Capture the cell that displays the provided text and extract its (x, y) central coordinate. 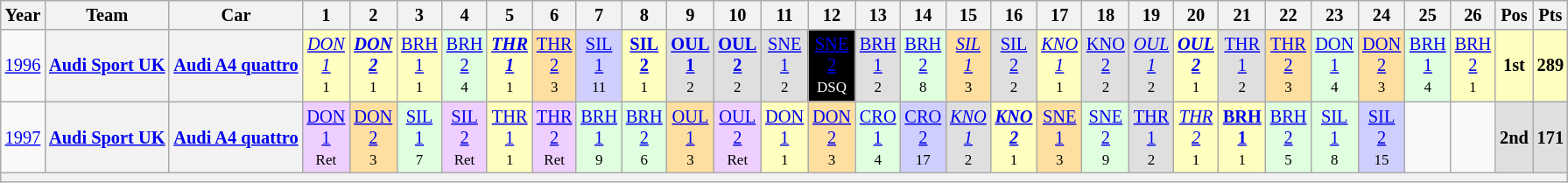
BRH14 (1428, 66)
17 (1059, 15)
13 (878, 15)
BRH21 (1473, 66)
BRH12 (878, 66)
Year (23, 15)
1st (1515, 66)
OUL22 (737, 66)
KNO12 (968, 137)
16 (1014, 15)
21 (1242, 15)
OUL13 (691, 137)
26 (1473, 15)
BRH25 (1289, 137)
9 (691, 15)
1997 (23, 137)
SNE29 (1106, 137)
SIL17 (419, 137)
14 (924, 15)
5 (510, 15)
171 (1550, 137)
18 (1106, 15)
Car (236, 15)
THR21 (1196, 137)
SIL13 (968, 66)
SIL22 (1014, 66)
19 (1151, 15)
BRH26 (644, 137)
SIL21 (644, 66)
10 (737, 15)
THR2Ret (554, 137)
SNE2DSQ (832, 66)
23 (1334, 15)
12 (832, 15)
25 (1428, 15)
1996 (23, 66)
OUL21 (1196, 66)
289 (1550, 66)
2nd (1515, 137)
BRH24 (465, 66)
DON21 (373, 66)
6 (554, 15)
11 (784, 15)
24 (1382, 15)
KNO21 (1014, 137)
SIL18 (1334, 137)
BRH19 (599, 137)
SIL2Ret (465, 137)
CRO14 (878, 137)
15 (968, 15)
KNO11 (1059, 66)
Team (107, 15)
3 (419, 15)
BRH28 (924, 66)
8 (644, 15)
22 (1289, 15)
7 (599, 15)
SNE13 (1059, 137)
Pos (1515, 15)
SIL215 (1382, 137)
KNO22 (1106, 66)
1 (326, 15)
4 (465, 15)
Pts (1550, 15)
SIL111 (599, 66)
DON1Ret (326, 137)
SNE12 (784, 66)
CRO217 (924, 137)
DON14 (1334, 66)
2 (373, 15)
OUL2Ret (737, 137)
20 (1196, 15)
